Extract the [X, Y] coordinate from the center of the cell holding the provided text.  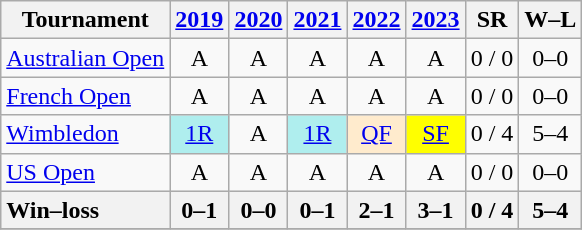
Tournament [86, 20]
Wimbledon [86, 134]
W–L [550, 20]
SR [492, 20]
2023 [436, 20]
3–1 [436, 210]
2–1 [376, 210]
Australian Open [86, 58]
French Open [86, 96]
2019 [200, 20]
2020 [258, 20]
QF [376, 134]
2022 [376, 20]
Win–loss [86, 210]
2021 [318, 20]
SF [436, 134]
US Open [86, 172]
